Provide the (x, y) coordinate of the cell's center where the given text is located.  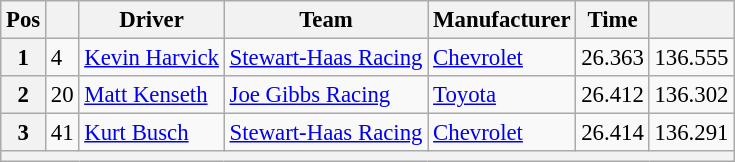
Kurt Busch (152, 133)
Joe Gibbs Racing (326, 95)
136.555 (692, 58)
3 (24, 133)
Kevin Harvick (152, 58)
Toyota (502, 95)
2 (24, 95)
Pos (24, 20)
136.291 (692, 133)
4 (62, 58)
1 (24, 58)
Manufacturer (502, 20)
26.363 (612, 58)
136.302 (692, 95)
Driver (152, 20)
Matt Kenseth (152, 95)
20 (62, 95)
26.414 (612, 133)
41 (62, 133)
26.412 (612, 95)
Team (326, 20)
Time (612, 20)
